Find where the given text appears and provide that cell's center as [x, y] coordinate. 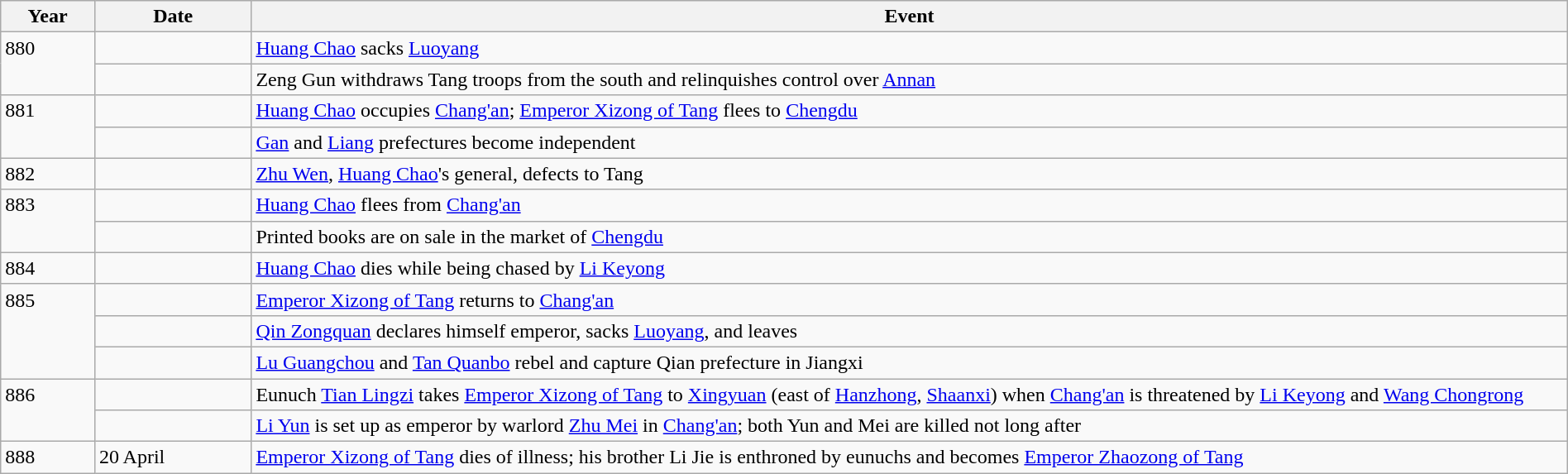
Year [48, 17]
Zhu Wen, Huang Chao's general, defects to Tang [910, 174]
884 [48, 268]
880 [48, 64]
Eunuch Tian Lingzi takes Emperor Xizong of Tang to Xingyuan (east of Hanzhong, Shaanxi) when Chang'an is threatened by Li Keyong and Wang Chongrong [910, 395]
20 April [172, 457]
Zeng Gun withdraws Tang troops from the south and relinquishes control over Annan [910, 79]
Gan and Liang prefectures become independent [910, 142]
Printed books are on sale in the market of Chengdu [910, 237]
Date [172, 17]
Emperor Xizong of Tang dies of illness; his brother Li Jie is enthroned by eunuchs and becomes Emperor Zhaozong of Tang [910, 457]
886 [48, 410]
885 [48, 331]
882 [48, 174]
883 [48, 221]
Event [910, 17]
Huang Chao sacks Luoyang [910, 48]
Qin Zongquan declares himself emperor, sacks Luoyang, and leaves [910, 331]
Emperor Xizong of Tang returns to Chang'an [910, 299]
Huang Chao occupies Chang'an; Emperor Xizong of Tang flees to Chengdu [910, 111]
Huang Chao flees from Chang'an [910, 205]
888 [48, 457]
881 [48, 127]
Li Yun is set up as emperor by warlord Zhu Mei in Chang'an; both Yun and Mei are killed not long after [910, 426]
Lu Guangchou and Tan Quanbo rebel and capture Qian prefecture in Jiangxi [910, 362]
Huang Chao dies while being chased by Li Keyong [910, 268]
